Detect which cell encompasses the target text, then output its (x, y) center coordinate. 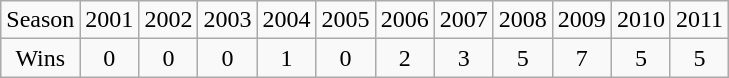
2010 (640, 20)
2002 (168, 20)
2011 (699, 20)
2005 (346, 20)
2006 (404, 20)
1 (286, 58)
3 (464, 58)
2 (404, 58)
7 (582, 58)
2008 (522, 20)
2001 (110, 20)
Season (40, 20)
Wins (40, 58)
2004 (286, 20)
2009 (582, 20)
2003 (228, 20)
2007 (464, 20)
